Extract the [X, Y] coordinate from the center of the cell holding the provided text.  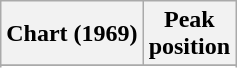
Chart (1969) [72, 34]
Peakposition [189, 34]
